Pinpoint the cell where the given text exists, returning its [X, Y] midpoint coordinate. 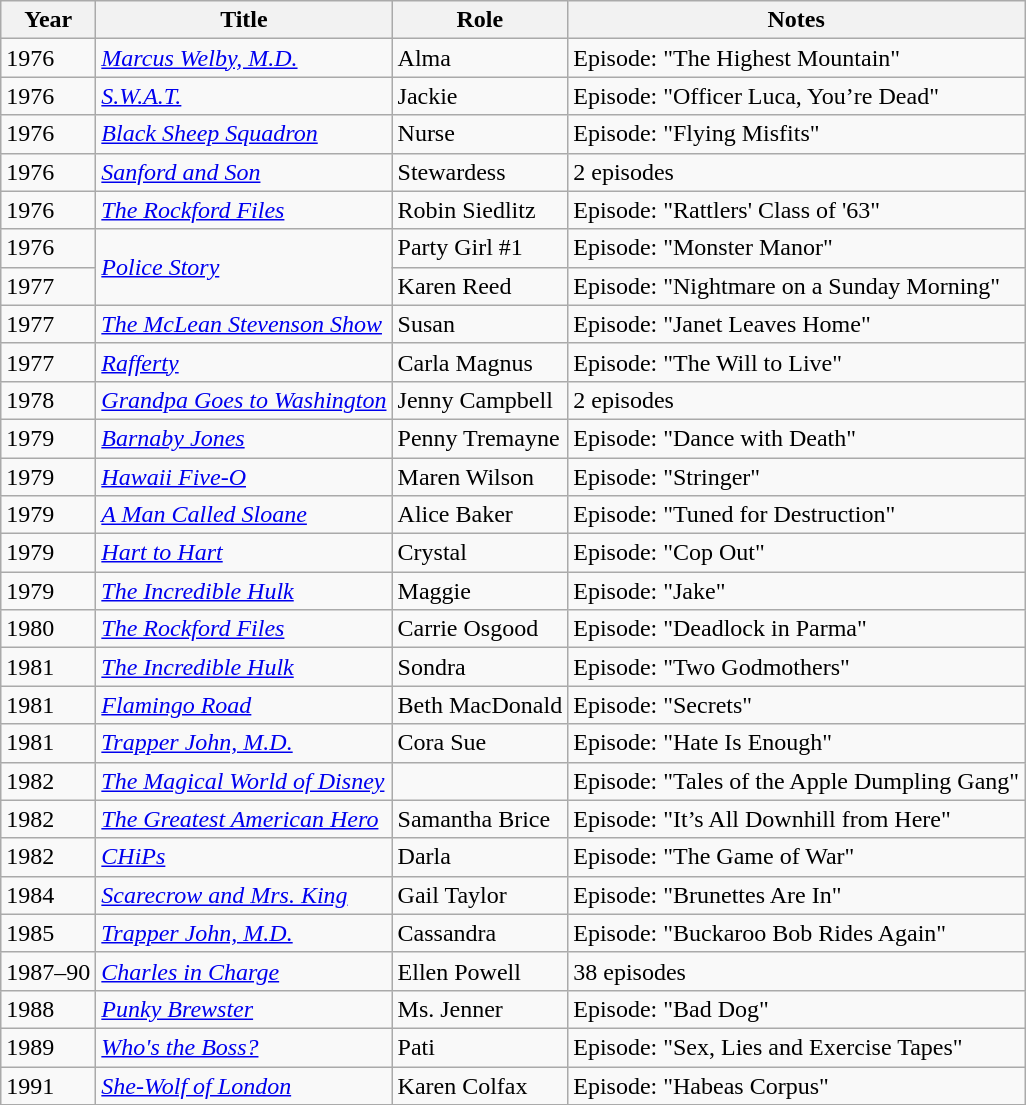
Episode: "Secrets" [796, 705]
Ellen Powell [480, 971]
Episode: "Dance with Death" [796, 438]
Notes [796, 20]
Episode: "Officer Luca, You’re Dead" [796, 96]
38 episodes [796, 971]
Episode: "Habeas Corpus" [796, 1085]
Episode: "Deadlock in Parma" [796, 629]
Episode: "Buckaroo Bob Rides Again" [796, 933]
Pati [480, 1047]
Robin Siedlitz [480, 210]
She-Wolf of London [244, 1085]
Police Story [244, 267]
Cora Sue [480, 743]
Sondra [480, 667]
Episode: "Stringer" [796, 477]
Penny Tremayne [480, 438]
Black Sheep Squadron [244, 134]
Episode: "Monster Manor" [796, 248]
Susan [480, 324]
Episode: "Tuned for Destruction" [796, 515]
Carrie Osgood [480, 629]
1980 [48, 629]
Punky Brewster [244, 1009]
Barnaby Jones [244, 438]
Karen Colfax [480, 1085]
Cassandra [480, 933]
Episode: "The Highest Mountain" [796, 58]
Crystal [480, 553]
Stewardess [480, 172]
1985 [48, 933]
Flamingo Road [244, 705]
Title [244, 20]
1987–90 [48, 971]
Jackie [480, 96]
Episode: "It’s All Downhill from Here" [796, 819]
The Greatest American Hero [244, 819]
Episode: "The Will to Live" [796, 362]
1978 [48, 400]
Scarecrow and Mrs. King [244, 895]
Samantha Brice [480, 819]
Who's the Boss? [244, 1047]
Episode: "Nightmare on a Sunday Morning" [796, 286]
Charles in Charge [244, 971]
1984 [48, 895]
Gail Taylor [480, 895]
Maggie [480, 591]
Episode: "Flying Misfits" [796, 134]
1988 [48, 1009]
1991 [48, 1085]
CHiPs [244, 857]
Episode: "The Game of War" [796, 857]
Role [480, 20]
Marcus Welby, M.D. [244, 58]
Alice Baker [480, 515]
Alma [480, 58]
The McLean Stevenson Show [244, 324]
A Man Called Sloane [244, 515]
The Magical World of Disney [244, 781]
Year [48, 20]
Episode: "Two Godmothers" [796, 667]
Grandpa Goes to Washington [244, 400]
Episode: "Rattlers' Class of '63" [796, 210]
1989 [48, 1047]
Darla [480, 857]
S.W.A.T. [244, 96]
Episode: "Tales of the Apple Dumpling Gang" [796, 781]
Karen Reed [480, 286]
Episode: "Cop Out" [796, 553]
Episode: "Hate Is Enough" [796, 743]
Episode: "Janet Leaves Home" [796, 324]
Beth MacDonald [480, 705]
Carla Magnus [480, 362]
Episode: "Jake" [796, 591]
Rafferty [244, 362]
Jenny Campbell [480, 400]
Episode: "Bad Dog" [796, 1009]
Maren Wilson [480, 477]
Party Girl #1 [480, 248]
Episode: "Brunettes Are In" [796, 895]
Hart to Hart [244, 553]
Nurse [480, 134]
Hawaii Five-O [244, 477]
Sanford and Son [244, 172]
Ms. Jenner [480, 1009]
Episode: "Sex, Lies and Exercise Tapes" [796, 1047]
